Scan for the cell matching the given text and deliver its (X, Y) coordinate at center. 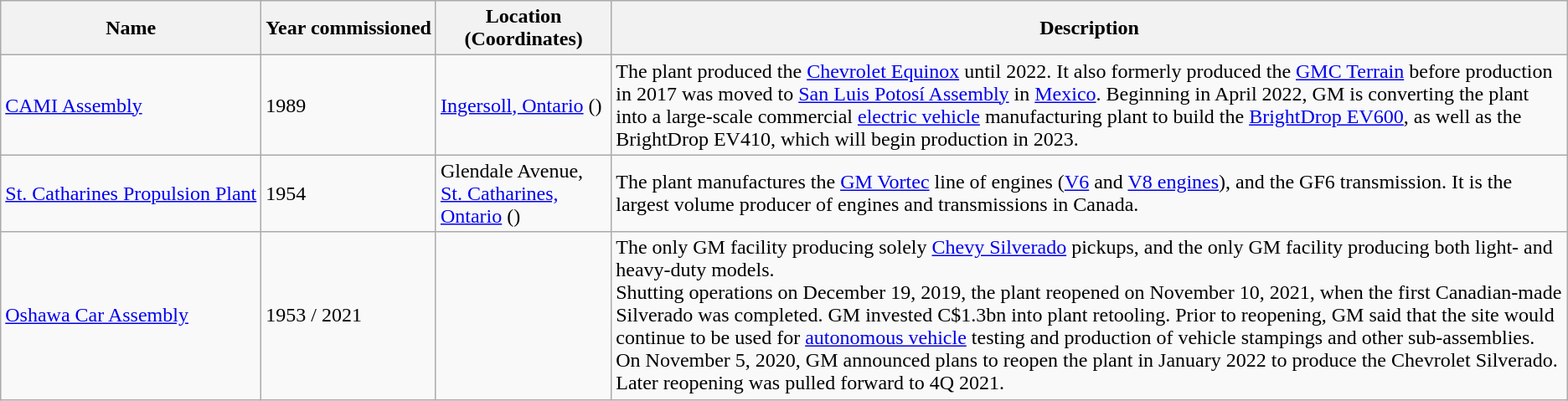
1989 (348, 105)
Year commissioned (348, 28)
Oshawa Car Assembly (131, 316)
St. Catharines Propulsion Plant (131, 193)
CAMI Assembly (131, 105)
Name (131, 28)
1953 / 2021 (348, 316)
Description (1090, 28)
Location (Coordinates) (523, 28)
Glendale Avenue, St. Catharines, Ontario () (523, 193)
1954 (348, 193)
Ingersoll, Ontario () (523, 105)
